Extract the [X, Y] coordinate from the center of the cell holding the provided text.  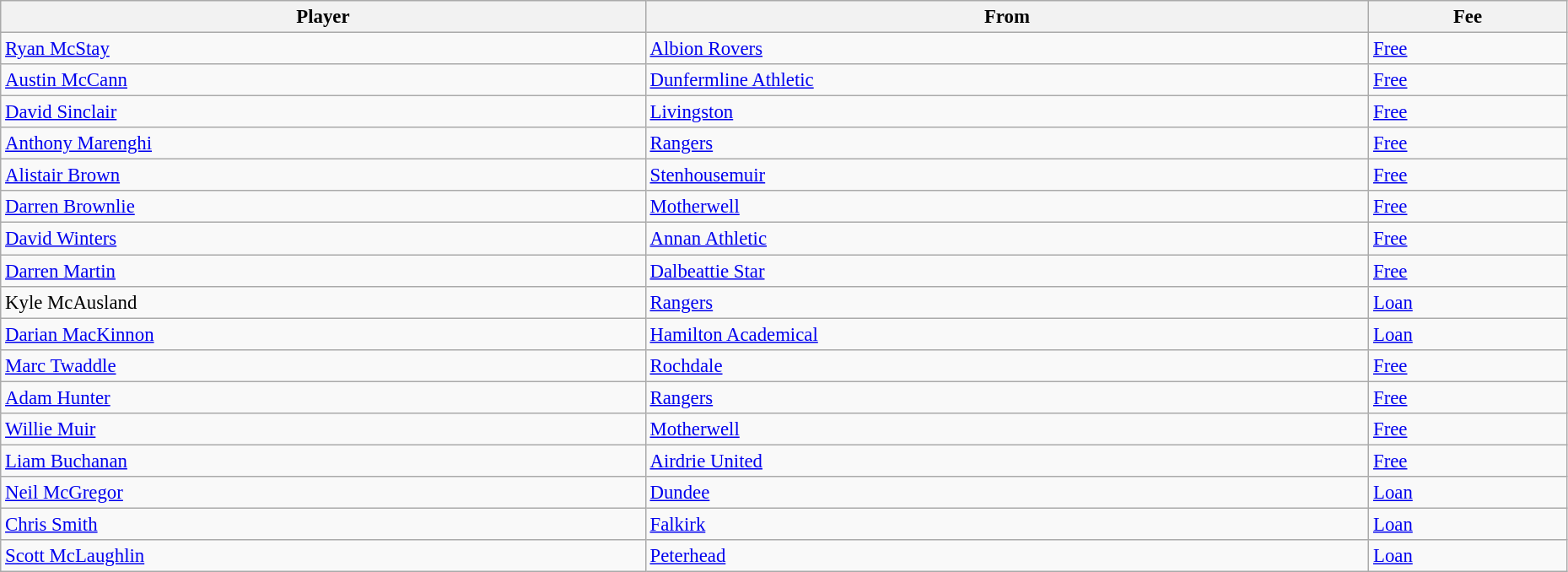
Scott McLaughlin [323, 556]
Dalbeattie Star [1007, 271]
Rochdale [1007, 365]
Ryan McStay [323, 49]
Darren Martin [323, 271]
Annan Athletic [1007, 239]
Dunfermline Athletic [1007, 80]
Neil McGregor [323, 493]
From [1007, 17]
Chris Smith [323, 524]
Dundee [1007, 493]
Hamilton Academical [1007, 334]
Liam Buchanan [323, 461]
Darian MacKinnon [323, 334]
Fee [1468, 17]
Anthony Marenghi [323, 143]
Adam Hunter [323, 397]
Alistair Brown [323, 175]
Airdrie United [1007, 461]
Livingston [1007, 112]
Marc Twaddle [323, 365]
Falkirk [1007, 524]
Peterhead [1007, 556]
Stenhousemuir [1007, 175]
Austin McCann [323, 80]
Kyle McAusland [323, 302]
David Winters [323, 239]
Darren Brownlie [323, 207]
Player [323, 17]
Willie Muir [323, 429]
David Sinclair [323, 112]
Albion Rovers [1007, 49]
